Identify which cell holds the provided text, then report its (X, Y) central coordinate. 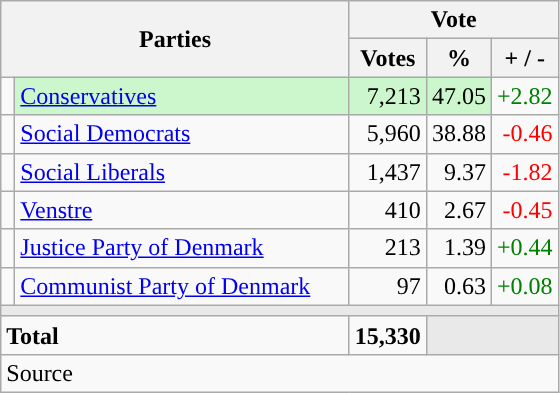
213 (388, 248)
1,437 (388, 172)
47.05 (458, 96)
410 (388, 210)
15,330 (388, 335)
Venstre (182, 210)
7,213 (388, 96)
Vote (454, 20)
Conservatives (182, 96)
Votes (388, 58)
+0.08 (524, 286)
38.88 (458, 134)
97 (388, 286)
9.37 (458, 172)
Communist Party of Denmark (182, 286)
-1.82 (524, 172)
Parties (176, 39)
+2.82 (524, 96)
Source (280, 373)
Social Democrats (182, 134)
+0.44 (524, 248)
-0.46 (524, 134)
5,960 (388, 134)
1.39 (458, 248)
2.67 (458, 210)
Justice Party of Denmark (182, 248)
0.63 (458, 286)
Total (176, 335)
% (458, 58)
Social Liberals (182, 172)
+ / - (524, 58)
-0.45 (524, 210)
